Scan for the cell matching the given text and deliver its (x, y) coordinate at center. 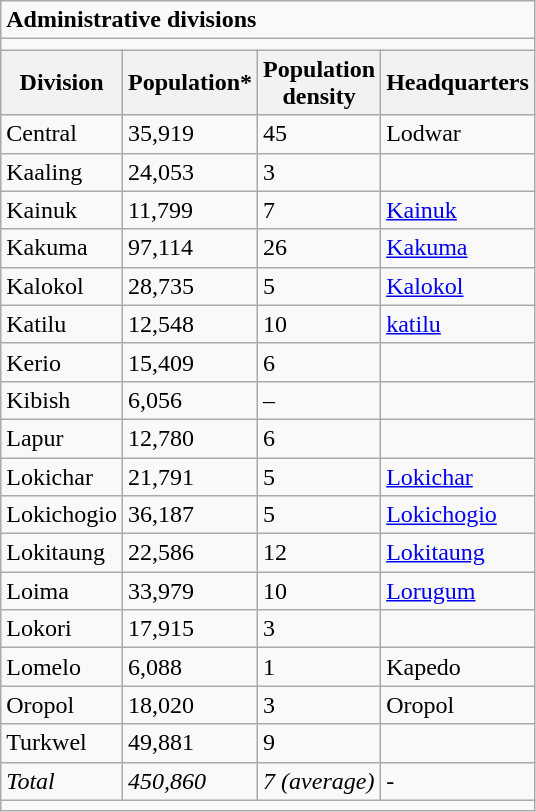
11,799 (190, 210)
49,881 (190, 743)
Turkwel (62, 743)
Loima (62, 591)
Lapur (62, 438)
12,780 (190, 438)
21,791 (190, 477)
7 (320, 210)
Lodwar (458, 134)
Total (62, 781)
12,548 (190, 324)
33,979 (190, 591)
Kibish (62, 400)
97,114 (190, 248)
katilu (458, 324)
Headquarters (458, 82)
7 (average) (320, 781)
1 (320, 667)
18,020 (190, 705)
9 (320, 743)
28,735 (190, 286)
Lorugum (458, 591)
22,586 (190, 553)
36,187 (190, 515)
Lokori (62, 629)
450,860 (190, 781)
6,056 (190, 400)
6,088 (190, 667)
Katilu (62, 324)
Population* (190, 82)
17,915 (190, 629)
45 (320, 134)
12 (320, 553)
Populationdensity (320, 82)
Kaaling (62, 172)
– (320, 400)
Division (62, 82)
- (458, 781)
Kapedo (458, 667)
26 (320, 248)
Lomelo (62, 667)
Administrative divisions (268, 20)
35,919 (190, 134)
Kerio (62, 362)
24,053 (190, 172)
Central (62, 134)
15,409 (190, 362)
